Scan for the cell matching the given text and deliver its (x, y) coordinate at center. 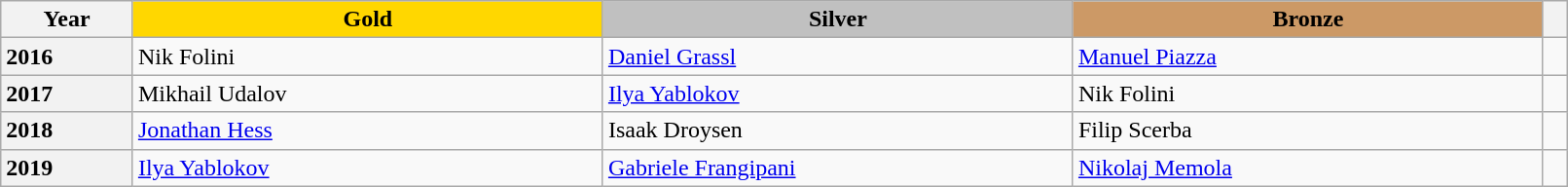
Manuel Piazza (1308, 56)
Year (67, 19)
Jonathan Hess (368, 131)
Mikhail Udalov (368, 93)
Daniel Grassl (837, 56)
2016 (67, 56)
Gabriele Frangipani (837, 168)
Nikolaj Memola (1308, 168)
2017 (67, 93)
Bronze (1308, 19)
Isaak Droysen (837, 131)
Filip Scerba (1308, 131)
2019 (67, 168)
Gold (368, 19)
2018 (67, 131)
Silver (837, 19)
